Output the [x, y] coordinate of the center of the cell containing the given text.  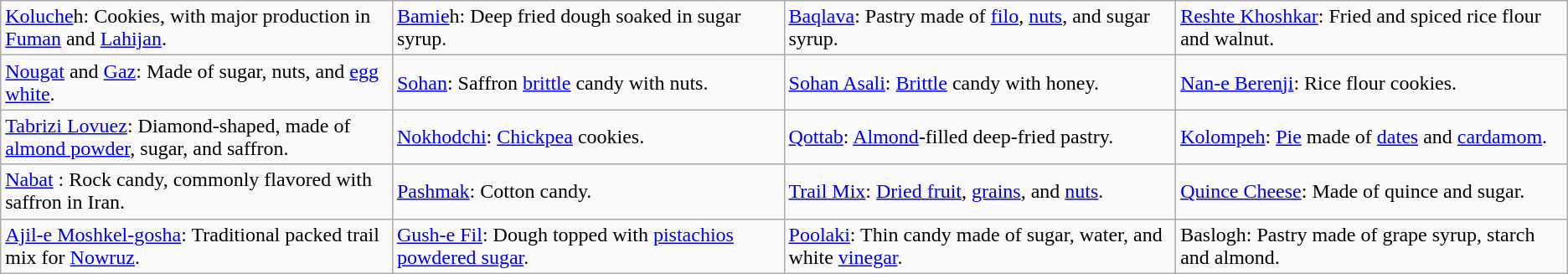
Poolaki: Thin candy made of sugar, water, and white vinegar. [980, 246]
Trail Mix: Dried fruit, grains, and nuts. [980, 191]
Sohan Asali: Brittle candy with honey. [980, 82]
Bamieh: Deep fried dough soaked in sugar syrup. [588, 28]
Kolucheh: Cookies, with major production in Fuman and Lahijan. [197, 28]
Nokhodchi: Chickpea cookies. [588, 137]
Nougat and Gaz: Made of sugar, nuts, and egg white. [197, 82]
Sohan: Saffron brittle candy with nuts. [588, 82]
Gush-e Fil: Dough topped with pistachios powdered sugar. [588, 246]
Quince Cheese: Made of quince and sugar. [1372, 191]
Tabrizi Lovuez: Diamond-shaped, made of almond powder, sugar, and saffron. [197, 137]
Ajil-e Moshkel-gosha: Traditional packed trail mix for Nowruz. [197, 246]
Nabat : Rock candy, commonly flavored with saffron in Iran. [197, 191]
Pashmak: Cotton candy. [588, 191]
Baslogh: Pastry made of grape syrup, starch and almond. [1372, 246]
Kolompeh: Pie made of dates and cardamom. [1372, 137]
Qottab: Almond-filled deep-fried pastry. [980, 137]
Baqlava: Pastry made of filo, nuts, and sugar syrup. [980, 28]
Reshte Khoshkar: Fried and spiced rice flour and walnut. [1372, 28]
Nan-e Berenji: Rice flour cookies. [1372, 82]
